Output the [X, Y] coordinate of the center of the cell containing the given text.  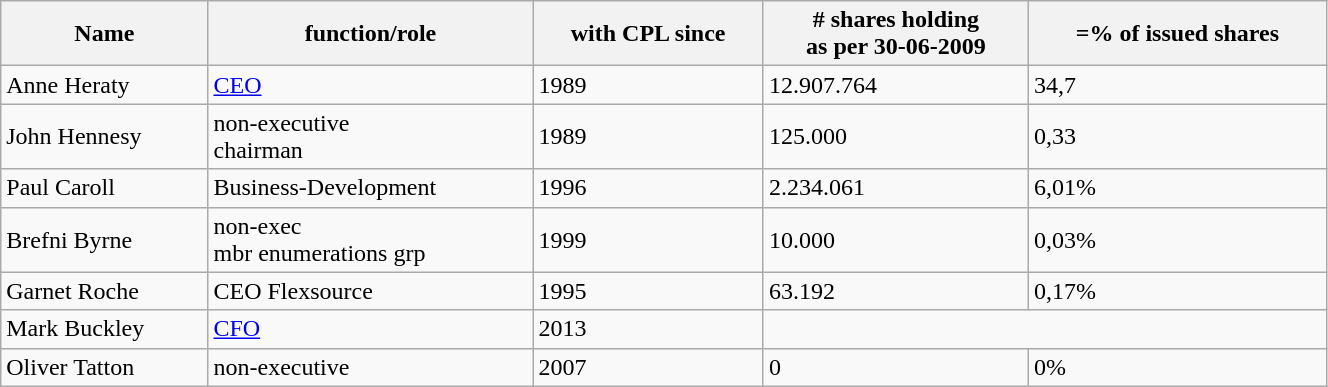
CFO [370, 329]
63.192 [896, 291]
non-execmbr enumerations grp [370, 240]
Paul Caroll [104, 188]
1995 [648, 291]
Anne Heraty [104, 85]
2.234.061 [896, 188]
Name [104, 34]
non-executivechairman [370, 136]
CEO Flexsource [370, 291]
=% of issued shares [1177, 34]
2007 [648, 367]
0,03% [1177, 240]
125.000 [896, 136]
CEO [370, 85]
1996 [648, 188]
10.000 [896, 240]
34,7 [1177, 85]
Brefni Byrne [104, 240]
6,01% [1177, 188]
function/role [370, 34]
John Hennesy [104, 136]
Garnet Roche [104, 291]
Oliver Tatton [104, 367]
0,17% [1177, 291]
with CPL since [648, 34]
12.907.764 [896, 85]
# shares holdingas per 30-06-2009 [896, 34]
Mark Buckley [104, 329]
2013 [648, 329]
Business-Development [370, 188]
non-executive [370, 367]
0 [896, 367]
0,33 [1177, 136]
1999 [648, 240]
0% [1177, 367]
